Capture the cell that displays the provided text and extract its [x, y] central coordinate. 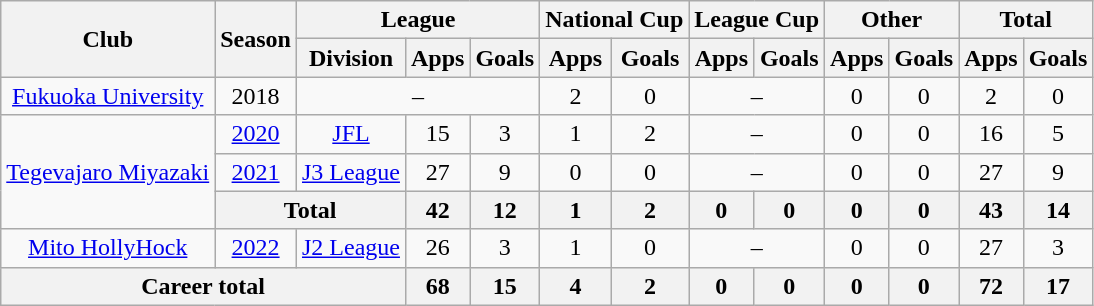
2020 [256, 134]
2022 [256, 248]
Season [256, 39]
16 [991, 134]
42 [437, 210]
Mito HollyHock [108, 248]
League [418, 20]
J3 League [350, 172]
J2 League [350, 248]
2018 [256, 96]
5 [1058, 134]
Tegevajaro Miyazaki [108, 172]
17 [1058, 286]
JFL [350, 134]
68 [437, 286]
43 [991, 210]
Division [350, 58]
Fukuoka University [108, 96]
2021 [256, 172]
72 [991, 286]
14 [1058, 210]
12 [505, 210]
Other [892, 20]
4 [576, 286]
Club [108, 39]
National Cup [614, 20]
Career total [204, 286]
League Cup [757, 20]
26 [437, 248]
